Find where the given text appears and provide that cell's center as (X, Y) coordinate. 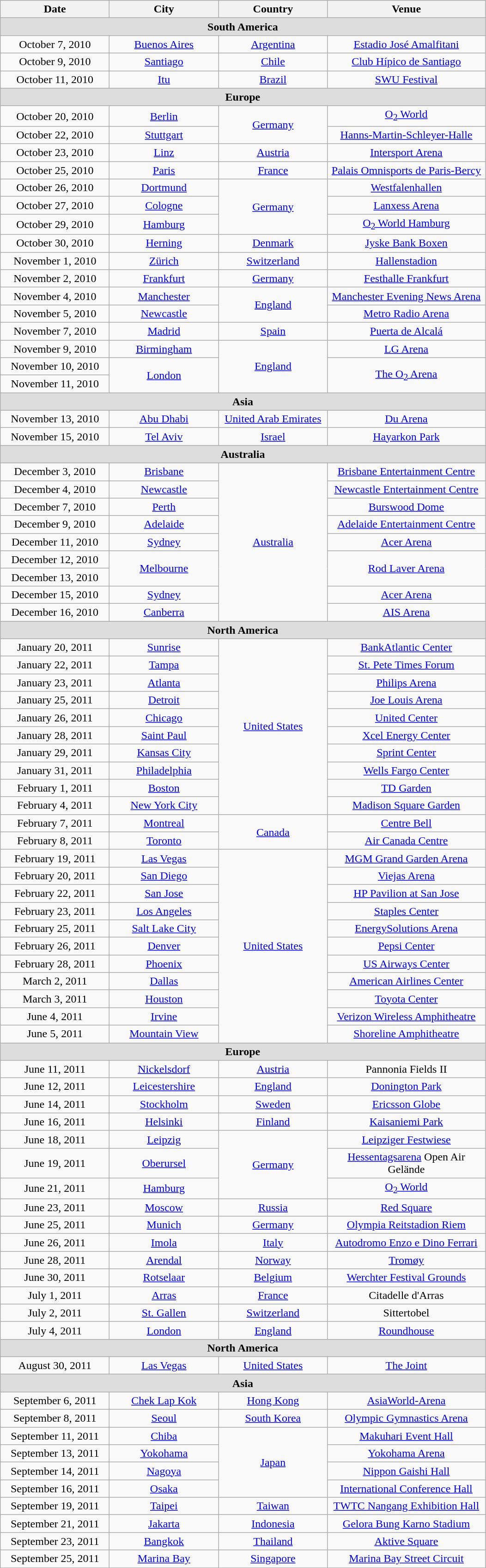
Hallenstadion (407, 261)
July 2, 2011 (55, 1313)
Xcel Energy Center (407, 735)
December 9, 2010 (55, 524)
Festhalle Frankfurt (407, 278)
Oberursel (164, 1163)
Italy (273, 1243)
LG Arena (407, 348)
Spain (273, 331)
October 20, 2010 (55, 116)
Pannonia Fields II (407, 1069)
Taiwan (273, 1506)
Autodromo Enzo e Dino Ferrari (407, 1243)
Marina Bay (164, 1559)
January 20, 2011 (55, 648)
Madison Square Garden (407, 805)
October 22, 2010 (55, 135)
Toyota Center (407, 999)
June 26, 2011 (55, 1243)
December 16, 2010 (55, 612)
Jakarta (164, 1524)
February 4, 2011 (55, 805)
Itu (164, 79)
September 6, 2011 (55, 1400)
November 7, 2010 (55, 331)
Date (55, 9)
January 26, 2011 (55, 718)
October 29, 2010 (55, 224)
AIS Arena (407, 612)
March 2, 2011 (55, 981)
American Airlines Center (407, 981)
Du Arena (407, 419)
Shoreline Amphitheatre (407, 1034)
Denmark (273, 243)
SWU Festival (407, 79)
Frankfurt (164, 278)
TD Garden (407, 788)
Osaka (164, 1489)
November 11, 2010 (55, 384)
Kaisaniemi Park (407, 1122)
February 8, 2011 (55, 841)
Burswood Dome (407, 507)
Air Canada Centre (407, 841)
Puerta de Alcalá (407, 331)
Taipei (164, 1506)
Philadelphia (164, 770)
Makuhari Event Hall (407, 1436)
October 9, 2010 (55, 62)
Dortmund (164, 188)
Chile (273, 62)
O2 World Hamburg (407, 224)
Westfalenhallen (407, 188)
Donington Park (407, 1087)
Denver (164, 946)
Chiba (164, 1436)
San Jose (164, 893)
Japan (273, 1462)
February 25, 2011 (55, 929)
December 11, 2010 (55, 542)
Berlin (164, 116)
Argentina (273, 44)
Sprint Center (407, 753)
Nickelsdorf (164, 1069)
June 19, 2011 (55, 1163)
HP Pavilion at San Jose (407, 893)
December 12, 2010 (55, 559)
Irvine (164, 1016)
January 29, 2011 (55, 753)
Palais Omnisports de Paris-Bercy (407, 170)
Munich (164, 1225)
Roundhouse (407, 1330)
Adelaide (164, 524)
Venue (407, 9)
Hanns-Martin-Schleyer-Halle (407, 135)
November 2, 2010 (55, 278)
Leipzig (164, 1139)
Los Angeles (164, 911)
Citadelle d'Arras (407, 1295)
Metro Radio Arena (407, 313)
June 18, 2011 (55, 1139)
Arras (164, 1295)
Moscow (164, 1208)
Boston (164, 788)
June 16, 2011 (55, 1122)
St. Pete Times Forum (407, 665)
Salt Lake City (164, 929)
Tampa (164, 665)
October 26, 2010 (55, 188)
Rotselaar (164, 1278)
United Center (407, 718)
Madrid (164, 331)
June 4, 2011 (55, 1016)
February 7, 2011 (55, 823)
Imola (164, 1243)
Yokohama (164, 1454)
Club Hípico de Santiago (407, 62)
BankAtlantic Center (407, 648)
June 30, 2011 (55, 1278)
Toronto (164, 841)
Gelora Bung Karno Stadium (407, 1524)
October 7, 2010 (55, 44)
December 7, 2010 (55, 507)
Country (273, 9)
Pepsi Center (407, 946)
Lanxess Arena (407, 205)
September 19, 2011 (55, 1506)
Buenos Aires (164, 44)
Detroit (164, 700)
February 19, 2011 (55, 858)
International Conference Hall (407, 1489)
San Diego (164, 876)
United Arab Emirates (273, 419)
Linz (164, 153)
Sittertobel (407, 1313)
Rod Laver Arena (407, 568)
Seoul (164, 1418)
January 23, 2011 (55, 683)
Philips Arena (407, 683)
July 4, 2011 (55, 1330)
February 26, 2011 (55, 946)
Ericsson Globe (407, 1104)
Indonesia (273, 1524)
January 28, 2011 (55, 735)
Sweden (273, 1104)
Phoenix (164, 964)
Aktive Square (407, 1541)
February 23, 2011 (55, 911)
Singapore (273, 1559)
Joe Louis Arena (407, 700)
June 23, 2011 (55, 1208)
November 13, 2010 (55, 419)
December 13, 2010 (55, 577)
Canada (273, 832)
Paris (164, 170)
Brisbane Entertainment Centre (407, 472)
October 25, 2010 (55, 170)
June 21, 2011 (55, 1188)
St. Gallen (164, 1313)
EnergySolutions Arena (407, 929)
Herning (164, 243)
Helsinki (164, 1122)
Intersport Arena (407, 153)
December 15, 2010 (55, 595)
Brazil (273, 79)
Estadio José Amalfitani (407, 44)
Melbourne (164, 568)
Sunrise (164, 648)
February 20, 2011 (55, 876)
Tromøy (407, 1260)
US Airways Center (407, 964)
September 16, 2011 (55, 1489)
December 4, 2010 (55, 489)
November 1, 2010 (55, 261)
Dallas (164, 981)
Viejas Arena (407, 876)
Hessentagsarena Open Air Gelände (407, 1163)
June 12, 2011 (55, 1087)
New York City (164, 805)
Hayarkon Park (407, 437)
Yokohama Arena (407, 1454)
Staples Center (407, 911)
Atlanta (164, 683)
September 21, 2011 (55, 1524)
November 5, 2010 (55, 313)
Manchester (164, 296)
March 3, 2011 (55, 999)
Stockholm (164, 1104)
Stuttgart (164, 135)
September 25, 2011 (55, 1559)
Centre Bell (407, 823)
Chicago (164, 718)
October 30, 2010 (55, 243)
November 10, 2010 (55, 366)
Abu Dhabi (164, 419)
Hong Kong (273, 1400)
Cologne (164, 205)
Montreal (164, 823)
June 28, 2011 (55, 1260)
June 14, 2011 (55, 1104)
September 11, 2011 (55, 1436)
Verizon Wireless Amphitheatre (407, 1016)
Finland (273, 1122)
August 30, 2011 (55, 1365)
Arendal (164, 1260)
Birmingham (164, 348)
Saint Paul (164, 735)
January 25, 2011 (55, 700)
South Korea (273, 1418)
Nagoya (164, 1471)
Olympic Gymnastics Arena (407, 1418)
Norway (273, 1260)
Chek Lap Kok (164, 1400)
Nippon Gaishi Hall (407, 1471)
The O2 Arena (407, 375)
TWTC Nangang Exhibition Hall (407, 1506)
February 28, 2011 (55, 964)
Jyske Bank Boxen (407, 243)
Manchester Evening News Arena (407, 296)
July 1, 2011 (55, 1295)
Leicestershire (164, 1087)
Marina Bay Street Circuit (407, 1559)
June 5, 2011 (55, 1034)
Zürich (164, 261)
Red Square (407, 1208)
June 11, 2011 (55, 1069)
December 3, 2010 (55, 472)
November 9, 2010 (55, 348)
Olympia Reitstadion Riem (407, 1225)
June 25, 2011 (55, 1225)
January 31, 2011 (55, 770)
October 11, 2010 (55, 79)
Thailand (273, 1541)
Wells Fargo Center (407, 770)
Houston (164, 999)
Adelaide Entertainment Centre (407, 524)
Canberra (164, 612)
Mountain View (164, 1034)
Tel Aviv (164, 437)
AsiaWorld-Arena (407, 1400)
South America (243, 27)
Israel (273, 437)
Werchter Festival Grounds (407, 1278)
September 13, 2011 (55, 1454)
October 23, 2010 (55, 153)
Leipziger Festwiese (407, 1139)
Santiago (164, 62)
Newcastle Entertainment Centre (407, 489)
Bangkok (164, 1541)
September 23, 2011 (55, 1541)
MGM Grand Garden Arena (407, 858)
January 22, 2011 (55, 665)
Perth (164, 507)
Brisbane (164, 472)
November 15, 2010 (55, 437)
Kansas City (164, 753)
February 22, 2011 (55, 893)
The Joint (407, 1365)
September 14, 2011 (55, 1471)
Russia (273, 1208)
February 1, 2011 (55, 788)
September 8, 2011 (55, 1418)
October 27, 2010 (55, 205)
City (164, 9)
Belgium (273, 1278)
November 4, 2010 (55, 296)
